Capture the cell that displays the provided text and extract its (x, y) central coordinate. 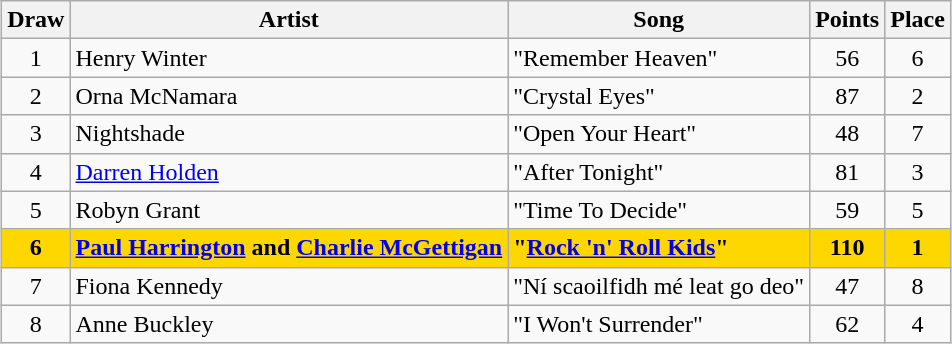
"Rock 'n' Roll Kids" (659, 248)
Points (848, 20)
Darren Holden (289, 172)
"Time To Decide" (659, 210)
Draw (36, 20)
"I Won't Surrender" (659, 324)
81 (848, 172)
Paul Harrington and Charlie McGettigan (289, 248)
"Crystal Eyes" (659, 96)
Henry Winter (289, 58)
Artist (289, 20)
47 (848, 286)
110 (848, 248)
Fiona Kennedy (289, 286)
59 (848, 210)
"Open Your Heart" (659, 134)
Orna McNamara (289, 96)
Robyn Grant (289, 210)
"After Tonight" (659, 172)
Song (659, 20)
87 (848, 96)
56 (848, 58)
48 (848, 134)
Nightshade (289, 134)
"Remember Heaven" (659, 58)
"Ní scaoilfidh mé leat go deo" (659, 286)
62 (848, 324)
Place (918, 20)
Anne Buckley (289, 324)
